Return (X, Y) of the center of cell containing provided text 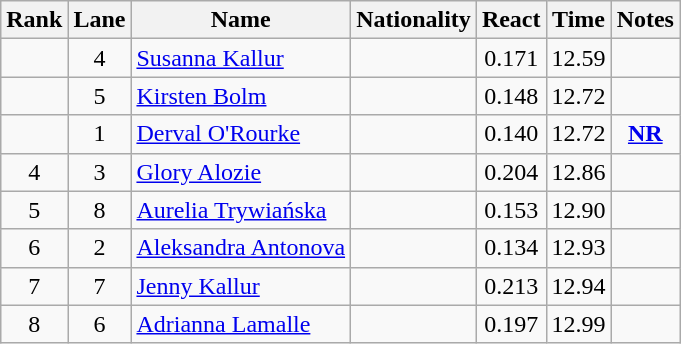
Derval O'Rourke (241, 134)
Time (578, 20)
Notes (645, 20)
12.59 (578, 58)
Kirsten Bolm (241, 96)
2 (100, 248)
0.140 (511, 134)
Glory Alozie (241, 172)
Susanna Kallur (241, 58)
12.90 (578, 210)
Aleksandra Antonova (241, 248)
0.148 (511, 96)
Adrianna Lamalle (241, 324)
1 (100, 134)
0.171 (511, 58)
NR (645, 134)
12.94 (578, 286)
Nationality (414, 20)
12.99 (578, 324)
3 (100, 172)
0.134 (511, 248)
0.153 (511, 210)
12.93 (578, 248)
Lane (100, 20)
Rank (34, 20)
Aurelia Trywiańska (241, 210)
12.86 (578, 172)
0.204 (511, 172)
React (511, 20)
Jenny Kallur (241, 286)
Name (241, 20)
0.213 (511, 286)
0.197 (511, 324)
